Scan for the cell matching the given text and deliver its [X, Y] coordinate at center. 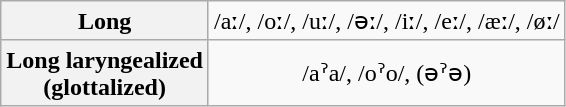
/aˀa/, /oˀo/, (əˀə) [386, 72]
/aː/, /oː/, /uː/, /əː/, /iː/, /eː/, /æː/, /øː/ [386, 21]
Long laryngealized(glottalized) [105, 72]
Long [105, 21]
